Search for the cell housing the specified text and yield its (x, y) center coordinate. 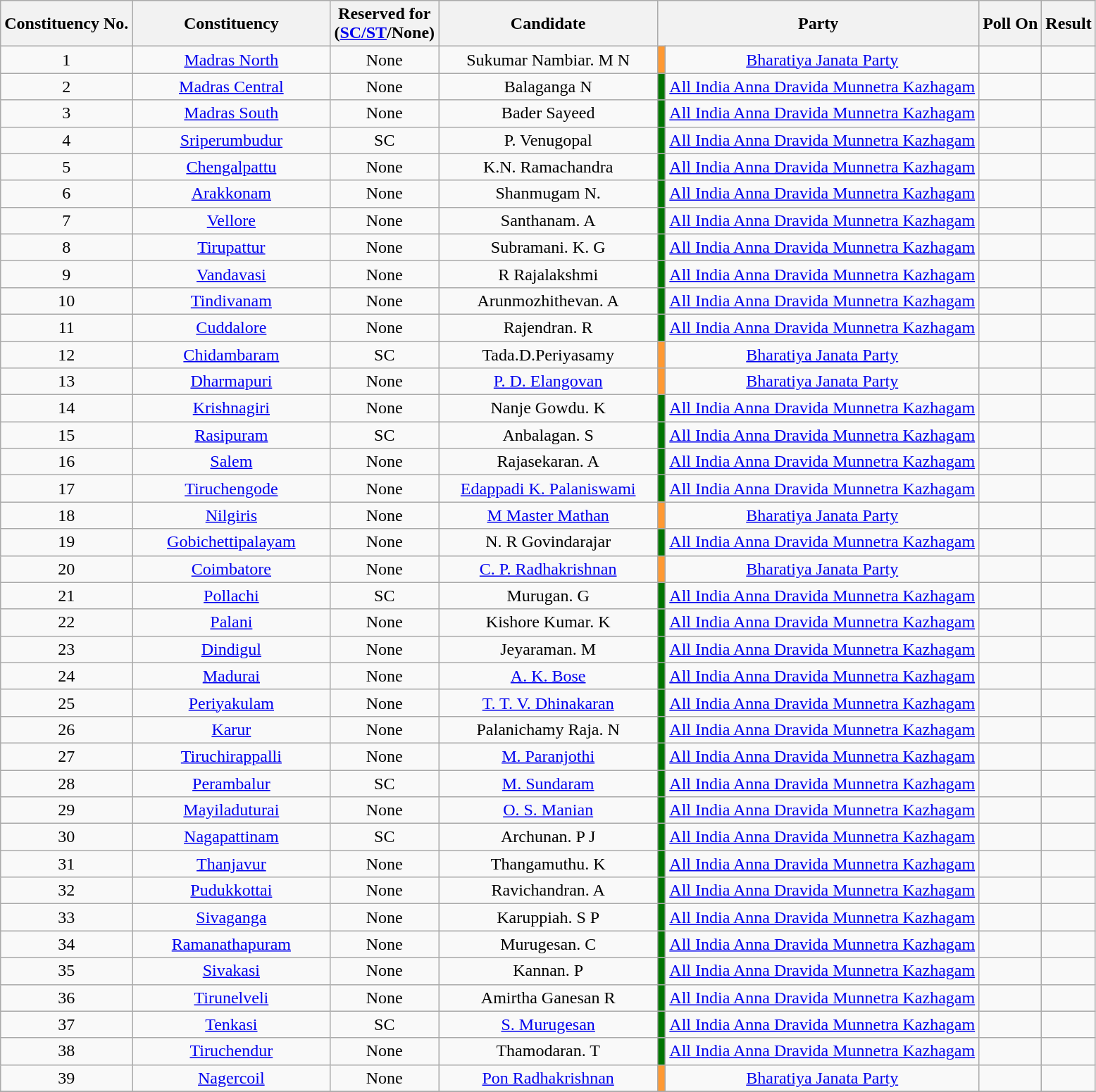
Party (818, 24)
7 (66, 220)
R Rajalakshmi (548, 274)
17 (66, 489)
K.N. Ramachandra (548, 167)
Karur (231, 729)
39 (66, 1078)
Sivakasi (231, 971)
Tenkasi (231, 1024)
P. Venugopal (548, 140)
Reserved for(SC/ST/None) (385, 24)
Ramanathapuram (231, 944)
14 (66, 408)
Salem (231, 462)
4 (66, 140)
6 (66, 194)
29 (66, 810)
Nagapattinam (231, 837)
Kishore Kumar. K (548, 622)
Periyakulam (231, 703)
Bader Sayeed (548, 113)
Rajendran. R (548, 327)
Kannan. P (548, 971)
27 (66, 756)
20 (66, 569)
Subramani. K. G (548, 247)
Madras Central (231, 87)
Cuddalore (231, 327)
Archunan. P J (548, 837)
Tirupattur (231, 247)
Pollachi (231, 596)
Karuppiah. S P (548, 917)
Nanje Gowdu. K (548, 408)
Tiruchendur (231, 1051)
Thamodaran. T (548, 1051)
Dharmapuri (231, 382)
Vellore (231, 220)
Madras North (231, 60)
Palanichamy Raja. N (548, 729)
Santhanam. A (548, 220)
28 (66, 784)
22 (66, 622)
Murugan. G (548, 596)
O. S. Manian (548, 810)
Candidate (548, 24)
Thangamuthu. K (548, 864)
A. K. Bose (548, 676)
Poll On (1010, 24)
Chengalpattu (231, 167)
Palani (231, 622)
T. T. V. Dhinakaran (548, 703)
1 (66, 60)
37 (66, 1024)
32 (66, 891)
30 (66, 837)
Murugesan. C (548, 944)
Vandavasi (231, 274)
M Master Mathan (548, 515)
23 (66, 649)
Thanjavur (231, 864)
15 (66, 435)
Mayiladuturai (231, 810)
Madurai (231, 676)
Perambalur (231, 784)
33 (66, 917)
35 (66, 971)
Sukumar Nambiar. M N (548, 60)
Gobichettipalayam (231, 542)
Rasipuram (231, 435)
25 (66, 703)
18 (66, 515)
34 (66, 944)
Amirtha Ganesan R (548, 998)
5 (66, 167)
Tiruchirappalli (231, 756)
10 (66, 301)
S. Murugesan (548, 1024)
Edappadi K. Palaniswami (548, 489)
Tindivanam (231, 301)
Coimbatore (231, 569)
N. R Govindarajar (548, 542)
9 (66, 274)
Sriperumbudur (231, 140)
3 (66, 113)
Constituency (231, 24)
38 (66, 1051)
Ravichandran. A (548, 891)
13 (66, 382)
Anbalagan. S (548, 435)
Dindigul (231, 649)
Shanmugam N. (548, 194)
Balaganga N (548, 87)
11 (66, 327)
19 (66, 542)
Rajasekaran. A (548, 462)
Sivaganga (231, 917)
Nilgiris (231, 515)
C. P. Radhakrishnan (548, 569)
Constituency No. (66, 24)
Chidambaram (231, 354)
Tiruchengode (231, 489)
16 (66, 462)
Nagercoil (231, 1078)
Arunmozhithevan. A (548, 301)
Pon Radhakrishnan (548, 1078)
24 (66, 676)
Result (1069, 24)
Jeyaraman. M (548, 649)
M. Sundaram (548, 784)
Arakkonam (231, 194)
26 (66, 729)
12 (66, 354)
8 (66, 247)
Krishnagiri (231, 408)
36 (66, 998)
21 (66, 596)
M. Paranjothi (548, 756)
Pudukkottai (231, 891)
Madras South (231, 113)
P. D. Elangovan (548, 382)
2 (66, 87)
31 (66, 864)
Tirunelveli (231, 998)
Tada.D.Periyasamy (548, 354)
